Pinpoint the cell where the given text exists, returning its (X, Y) midpoint coordinate. 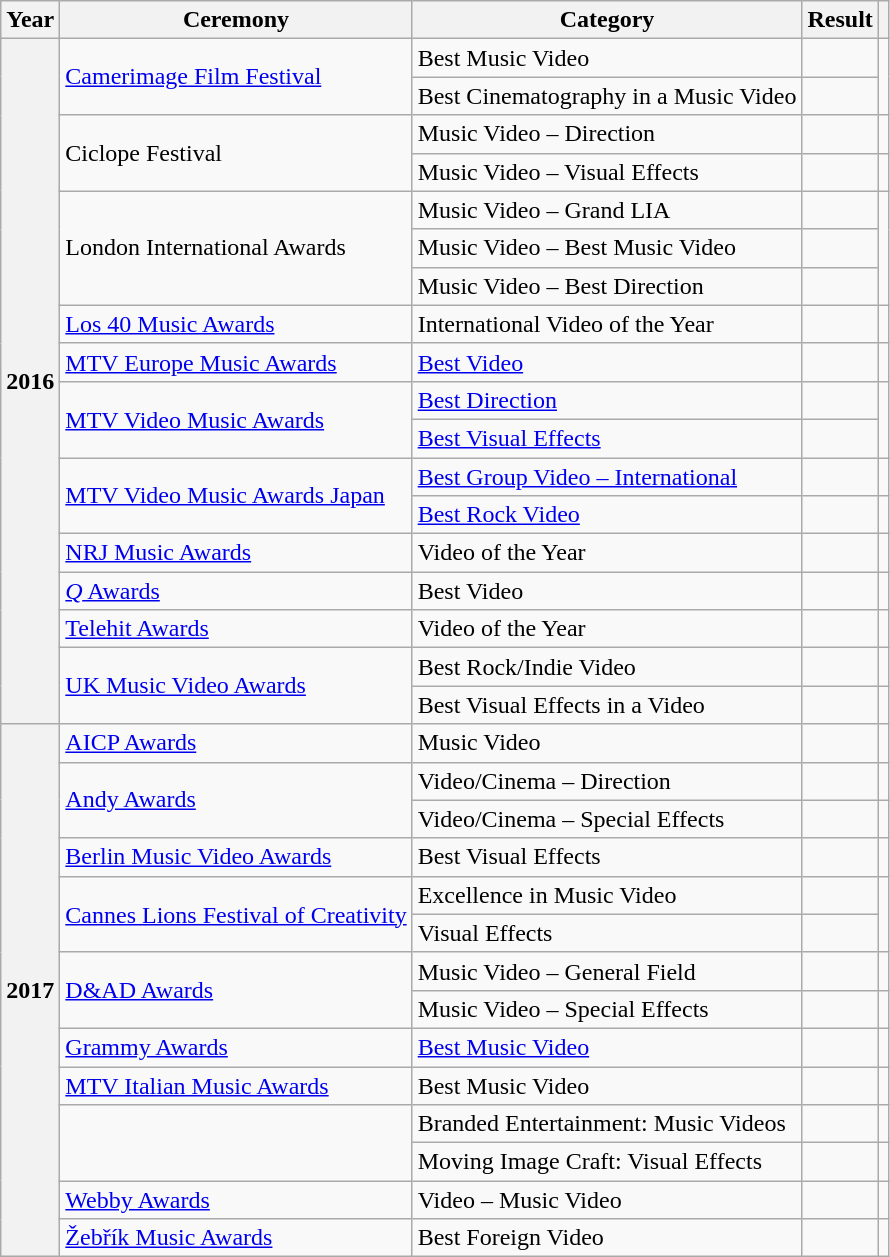
Music Video (607, 743)
International Video of the Year (607, 324)
Cannes Lions Festival of Creativity (236, 914)
Music Video – Best Direction (607, 286)
Music Video – Grand LIA (607, 210)
Year (30, 20)
Video/Cinema – Special Effects (607, 819)
Visual Effects (607, 933)
Moving Image Craft: Visual Effects (607, 1162)
Berlin Music Video Awards (236, 857)
MTV Video Music Awards Japan (236, 496)
MTV Italian Music Awards (236, 1085)
Video/Cinema – Direction (607, 781)
Category (607, 20)
Best Rock Video (607, 515)
Best Rock/Indie Video (607, 667)
Best Direction (607, 400)
Music Video – Special Effects (607, 1009)
Žebřík Music Awards (236, 1238)
2016 (30, 382)
NRJ Music Awards (236, 553)
Best Group Video – International (607, 477)
Best Visual Effects in a Video (607, 705)
Music Video – Visual Effects (607, 172)
London International Awards (236, 248)
AICP Awards (236, 743)
Video – Music Video (607, 1200)
Music Video – Best Music Video (607, 248)
Q Awards (236, 591)
Andy Awards (236, 800)
Music Video – General Field (607, 971)
UK Music Video Awards (236, 686)
2017 (30, 990)
Excellence in Music Video (607, 895)
D&AD Awards (236, 990)
Webby Awards (236, 1200)
Best Foreign Video (607, 1238)
MTV Europe Music Awards (236, 362)
Music Video – Direction (607, 134)
Best Cinematography in a Music Video (607, 96)
Grammy Awards (236, 1047)
Ceremony (236, 20)
Branded Entertainment: Music Videos (607, 1124)
Camerimage Film Festival (236, 77)
Result (840, 20)
Ciclope Festival (236, 153)
Los 40 Music Awards (236, 324)
Telehit Awards (236, 629)
MTV Video Music Awards (236, 419)
